Search for the cell housing the specified text and yield its (X, Y) center coordinate. 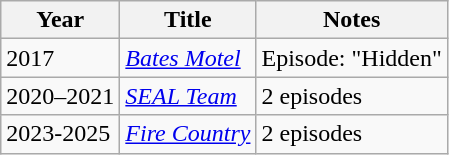
Bates Motel (188, 58)
Fire Country (188, 134)
Notes (352, 20)
2020–2021 (60, 96)
2023-2025 (60, 134)
Episode: "Hidden" (352, 58)
Year (60, 20)
SEAL Team (188, 96)
2017 (60, 58)
Title (188, 20)
